Search for the cell housing the specified text and yield its [x, y] center coordinate. 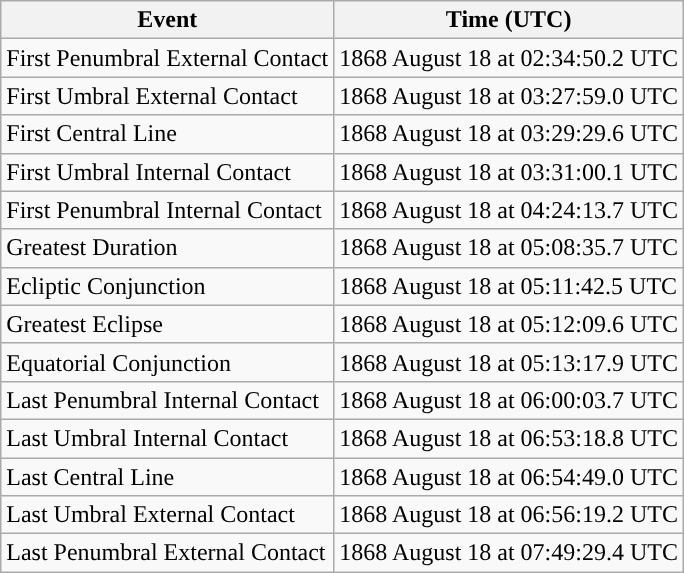
1868 August 18 at 06:53:18.8 UTC [509, 438]
Greatest Eclipse [168, 324]
1868 August 18 at 04:24:13.7 UTC [509, 210]
1868 August 18 at 03:29:29.6 UTC [509, 134]
First Umbral Internal Contact [168, 172]
First Penumbral Internal Contact [168, 210]
Time (UTC) [509, 20]
1868 August 18 at 02:34:50.2 UTC [509, 58]
1868 August 18 at 07:49:29.4 UTC [509, 553]
First Central Line [168, 134]
Ecliptic Conjunction [168, 286]
1868 August 18 at 05:12:09.6 UTC [509, 324]
1868 August 18 at 03:31:00.1 UTC [509, 172]
1868 August 18 at 06:00:03.7 UTC [509, 400]
1868 August 18 at 06:54:49.0 UTC [509, 477]
Last Umbral Internal Contact [168, 438]
1868 August 18 at 03:27:59.0 UTC [509, 96]
Last Penumbral Internal Contact [168, 400]
First Penumbral External Contact [168, 58]
Greatest Duration [168, 248]
Event [168, 20]
1868 August 18 at 06:56:19.2 UTC [509, 515]
1868 August 18 at 05:11:42.5 UTC [509, 286]
1868 August 18 at 05:08:35.7 UTC [509, 248]
Last Penumbral External Contact [168, 553]
Equatorial Conjunction [168, 362]
First Umbral External Contact [168, 96]
Last Central Line [168, 477]
Last Umbral External Contact [168, 515]
1868 August 18 at 05:13:17.9 UTC [509, 362]
